Capture the cell that displays the provided text and extract its [x, y] central coordinate. 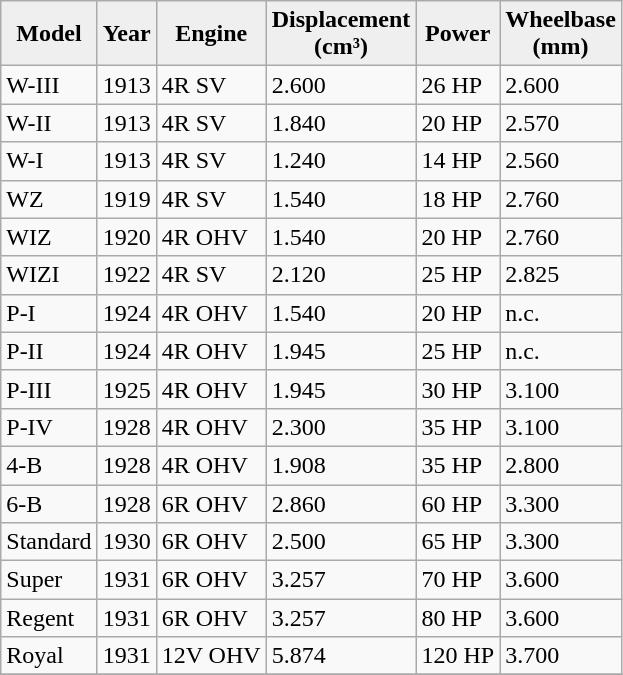
2.825 [561, 275]
2.560 [561, 161]
1.840 [341, 123]
2.300 [341, 427]
65 HP [458, 542]
60 HP [458, 503]
Displacement (cm³) [341, 34]
6-B [49, 503]
W-I [49, 161]
26 HP [458, 85]
80 HP [458, 618]
5.874 [341, 656]
70 HP [458, 580]
Engine [211, 34]
1.240 [341, 161]
Regent [49, 618]
18 HP [458, 199]
P-II [49, 351]
WZ [49, 199]
Wheelbase (mm) [561, 34]
Super [49, 580]
WIZ [49, 237]
P-I [49, 313]
1922 [126, 275]
Model [49, 34]
Standard [49, 542]
2.570 [561, 123]
1925 [126, 389]
WIZI [49, 275]
12V OHV [211, 656]
Royal [49, 656]
2.800 [561, 465]
2.500 [341, 542]
P-III [49, 389]
4-B [49, 465]
3.700 [561, 656]
1919 [126, 199]
1920 [126, 237]
14 HP [458, 161]
W-II [49, 123]
P-IV [49, 427]
W-III [49, 85]
1.908 [341, 465]
30 HP [458, 389]
1930 [126, 542]
2.860 [341, 503]
Power [458, 34]
2.120 [341, 275]
120 HP [458, 656]
Year [126, 34]
